Search for the cell housing the specified text and yield its [X, Y] center coordinate. 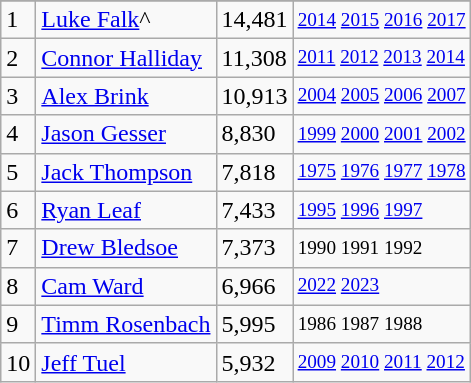
9 [18, 324]
14,481 [254, 20]
Luke Falk^ [126, 20]
1990 1991 1992 [382, 248]
5,995 [254, 324]
5 [18, 172]
7,433 [254, 210]
Ryan Leaf [126, 210]
10,913 [254, 96]
6,966 [254, 286]
Connor Halliday [126, 58]
Jeff Tuel [126, 362]
7,818 [254, 172]
7,373 [254, 248]
2009 2010 2011 2012 [382, 362]
Jack Thompson [126, 172]
2 [18, 58]
3 [18, 96]
8,830 [254, 134]
1995 1996 1997 [382, 210]
1986 1987 1988 [382, 324]
2011 2012 2013 2014 [382, 58]
6 [18, 210]
1999 2000 2001 2002 [382, 134]
1975 1976 1977 1978 [382, 172]
11,308 [254, 58]
10 [18, 362]
8 [18, 286]
Jason Gesser [126, 134]
Timm Rosenbach [126, 324]
2022 2023 [382, 286]
Cam Ward [126, 286]
2004 2005 2006 2007 [382, 96]
1 [18, 20]
7 [18, 248]
4 [18, 134]
2014 2015 2016 2017 [382, 20]
Alex Brink [126, 96]
Drew Bledsoe [126, 248]
5,932 [254, 362]
